Locate the cell with the specified text and output its (x, y) center coordinate. 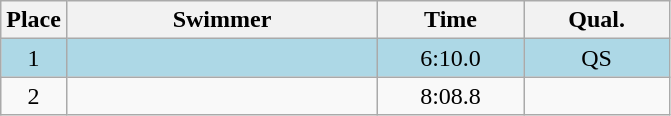
1 (34, 58)
QS (597, 58)
Qual. (597, 20)
6:10.0 (451, 58)
Time (451, 20)
Swimmer (222, 20)
8:08.8 (451, 96)
2 (34, 96)
Place (34, 20)
